Find where the given text appears and provide that cell's center as [X, Y] coordinate. 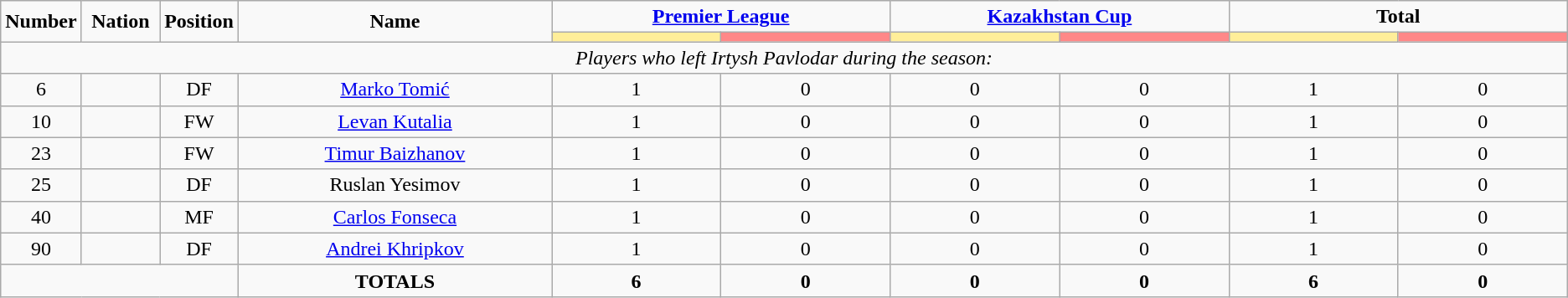
Levan Kutalia [395, 121]
Premier League [720, 17]
Nation [121, 22]
MF [199, 217]
Carlos Fonseca [395, 217]
40 [41, 217]
23 [41, 153]
90 [41, 249]
Marko Tomić [395, 90]
10 [41, 121]
Ruslan Yesimov [395, 185]
Number [41, 22]
Timur Baizhanov [395, 153]
Position [199, 22]
Total [1398, 17]
Name [395, 22]
Kazakhstan Cup [1060, 17]
25 [41, 185]
Andrei Khripkov [395, 249]
Players who left Irtysh Pavlodar during the season: [784, 58]
TOTALS [395, 280]
